Determine the [x, y] coordinate at the center of the cell enclosing the given text.  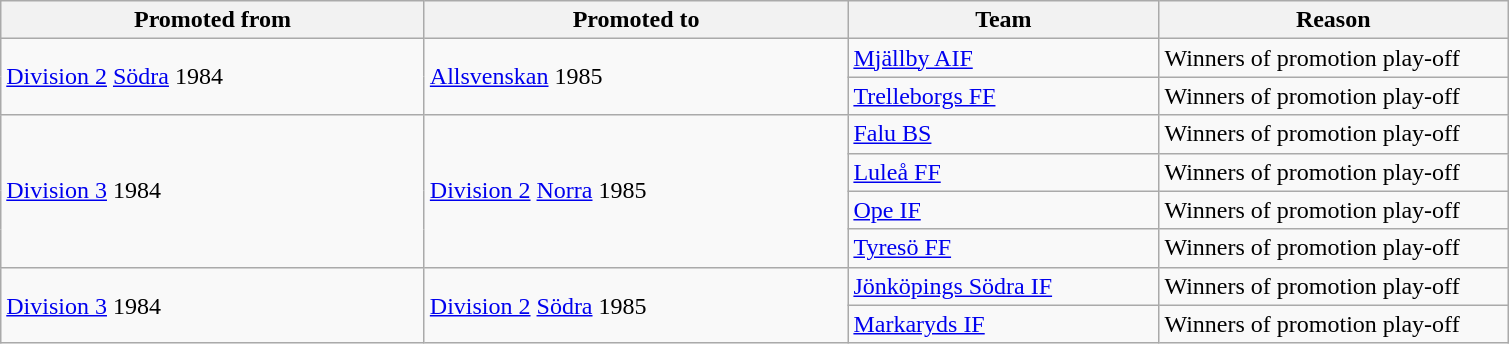
Ope IF [1004, 210]
Trelleborgs FF [1004, 96]
Mjällby AIF [1004, 58]
Markaryds IF [1004, 324]
Promoted to [636, 20]
Tyresö FF [1004, 248]
Division 2 Södra 1984 [213, 77]
Division 2 Södra 1985 [636, 305]
Allsvenskan 1985 [636, 77]
Jönköpings Södra IF [1004, 286]
Luleå FF [1004, 172]
Division 2 Norra 1985 [636, 191]
Reason [1334, 20]
Team [1004, 20]
Promoted from [213, 20]
Falu BS [1004, 134]
